Search for the cell housing the specified text and yield its (x, y) center coordinate. 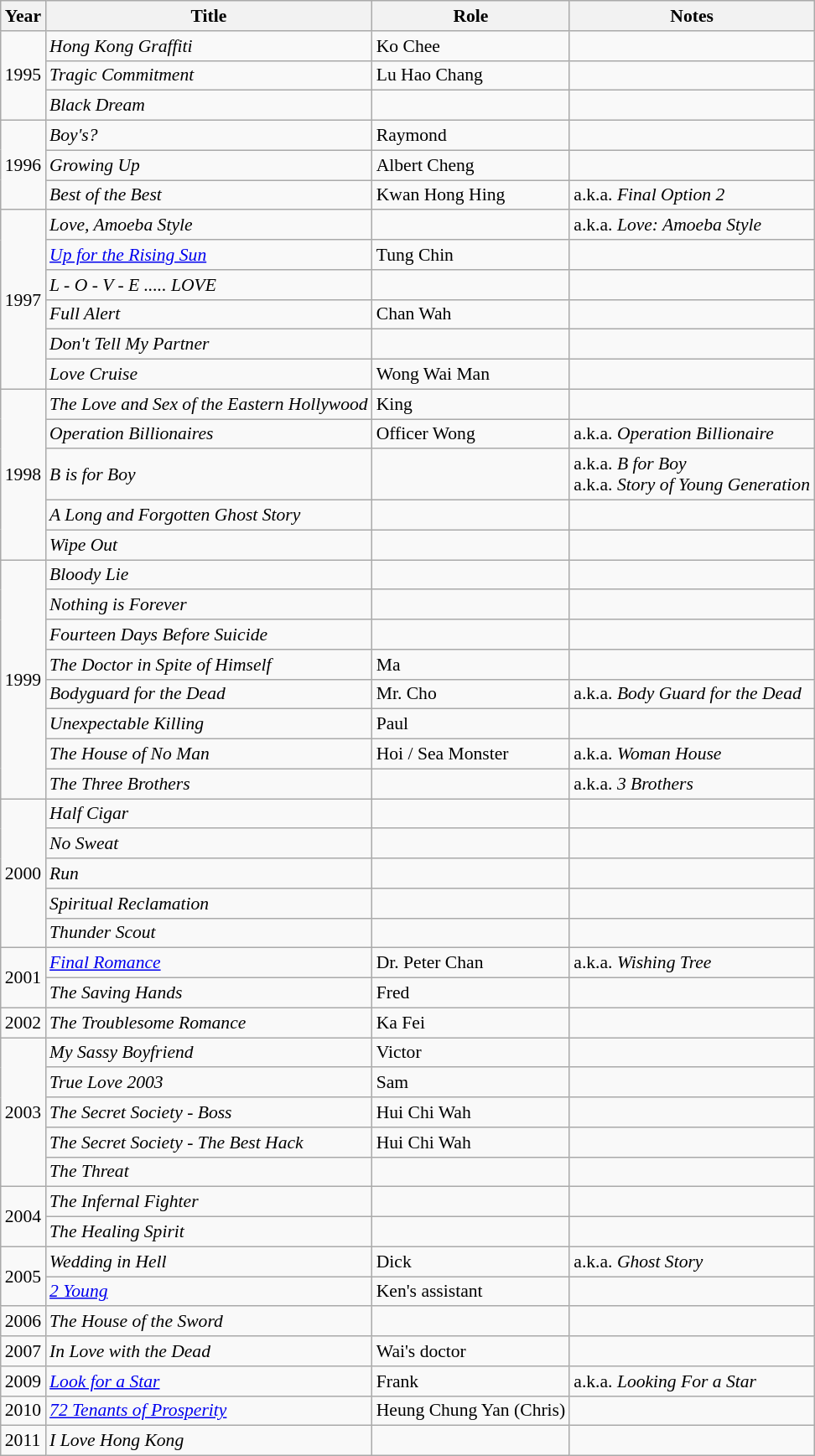
Final Romance (209, 963)
Love Cruise (209, 375)
Operation Billionaires (209, 434)
2010 (23, 1411)
Wedding in Hell (209, 1262)
Unexpectable Killing (209, 724)
The House of No Man (209, 754)
The Love and Sex of the Eastern Hollywood (209, 404)
1997 (23, 300)
The Troublesome Romance (209, 1023)
I Love Hong Kong (209, 1441)
Up for the Rising Sun (209, 255)
Thunder Scout (209, 933)
Wong Wai Man (471, 375)
Frank (471, 1381)
1999 (23, 679)
Bloody Lie (209, 575)
Look for a Star (209, 1381)
Sam (471, 1083)
Role (471, 16)
1995 (23, 75)
Ka Fei (471, 1023)
Ko Chee (471, 46)
The Healing Spirit (209, 1232)
Fred (471, 993)
72 Tenants of Prosperity (209, 1411)
The Doctor in Spite of Himself (209, 665)
Bodyguard for the Dead (209, 694)
The Threat (209, 1172)
Raymond (471, 136)
Half Cigar (209, 814)
Albert Cheng (471, 165)
Title (209, 16)
L - O - V - E ..... LOVE (209, 285)
Black Dream (209, 106)
2003 (23, 1112)
The Secret Society - Boss (209, 1112)
Nothing is Forever (209, 605)
The Three Brothers (209, 784)
a.k.a. Ghost Story (692, 1262)
Don't Tell My Partner (209, 345)
2006 (23, 1322)
Hong Kong Graffiti (209, 46)
Officer Wong (471, 434)
Paul (471, 724)
2007 (23, 1351)
B is for Boy (209, 474)
Full Alert (209, 314)
Wipe Out (209, 545)
2004 (23, 1217)
Notes (692, 16)
2001 (23, 977)
Wai's doctor (471, 1351)
2 Young (209, 1292)
King (471, 404)
Kwan Hong Hing (471, 195)
Heung Chung Yan (Chris) (471, 1411)
Dr. Peter Chan (471, 963)
Lu Hao Chang (471, 75)
2002 (23, 1023)
The House of the Sword (209, 1322)
2000 (23, 873)
a.k.a. Woman House (692, 754)
a.k.a. B for Boy a.k.a. Story of Young Generation (692, 474)
2009 (23, 1381)
True Love 2003 (209, 1083)
Ken's assistant (471, 1292)
Run (209, 873)
2011 (23, 1441)
Ma (471, 665)
Mr. Cho (471, 694)
Chan Wah (471, 314)
A Long and Forgotten Ghost Story (209, 516)
2005 (23, 1276)
Tragic Commitment (209, 75)
a.k.a. Body Guard for the Dead (692, 694)
No Sweat (209, 844)
Tung Chin (471, 255)
Victor (471, 1053)
1998 (23, 474)
Fourteen Days Before Suicide (209, 635)
Spiritual Reclamation (209, 904)
a.k.a. Love: Amoeba Style (692, 225)
a.k.a. Operation Billionaire (692, 434)
a.k.a. 3 Brothers (692, 784)
a.k.a. Wishing Tree (692, 963)
a.k.a. Final Option 2 (692, 195)
Dick (471, 1262)
Boy's? (209, 136)
Hoi / Sea Monster (471, 754)
Year (23, 16)
Love, Amoeba Style (209, 225)
The Saving Hands (209, 993)
a.k.a. Looking For a Star (692, 1381)
My Sassy Boyfriend (209, 1053)
1996 (23, 166)
Best of the Best (209, 195)
The Secret Society - The Best Hack (209, 1143)
In Love with the Dead (209, 1351)
Growing Up (209, 165)
The Infernal Fighter (209, 1202)
